Capture the cell that displays the provided text and extract its (X, Y) central coordinate. 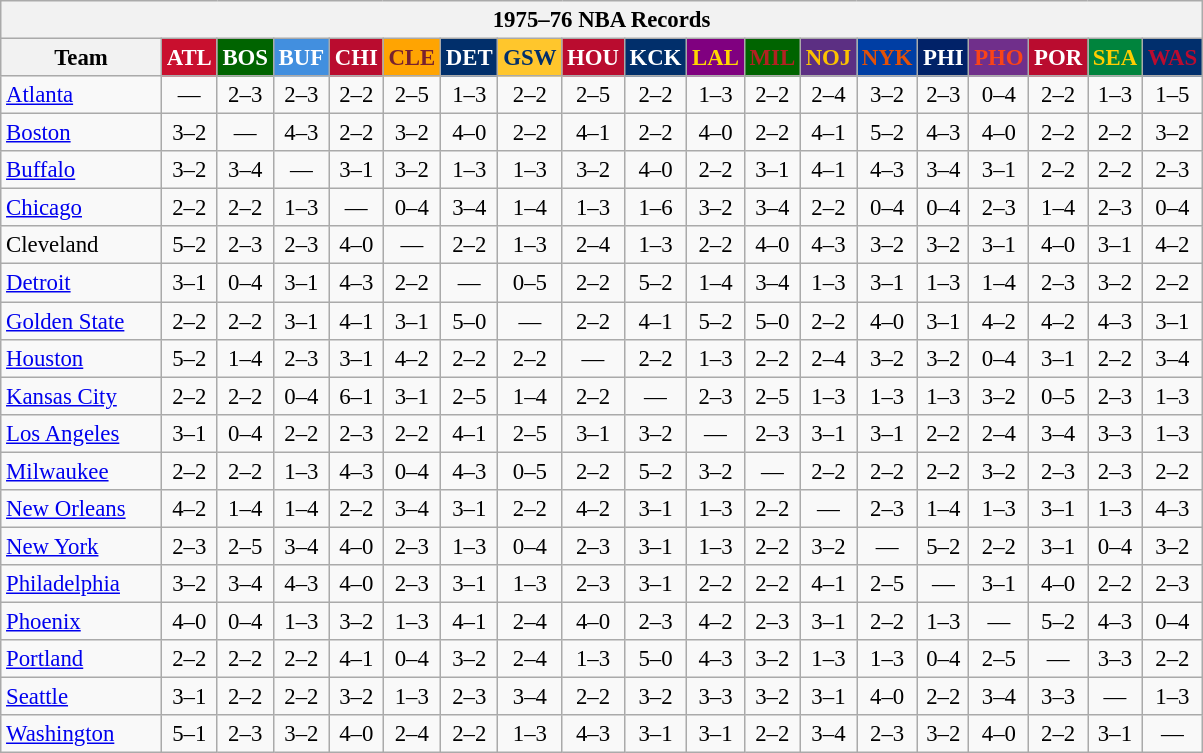
Kansas City (82, 396)
MIL (772, 58)
Los Angeles (82, 433)
Washington (82, 734)
BUF (301, 58)
Philadelphia (82, 584)
Detroit (82, 283)
Cleveland (82, 245)
PHI (944, 58)
6–1 (356, 396)
Golden State (82, 321)
SEA (1116, 58)
New York (82, 546)
Buffalo (82, 170)
KCK (656, 58)
5–1 (189, 734)
Atlanta (82, 95)
Team (82, 58)
Seattle (82, 697)
CHI (356, 58)
1–5 (1172, 95)
DET (470, 58)
New Orleans (82, 509)
Houston (82, 358)
NOJ (828, 58)
ATL (189, 58)
POR (1058, 58)
HOU (594, 58)
BOS (245, 58)
Milwaukee (82, 471)
LAL (716, 58)
Phoenix (82, 621)
GSW (530, 58)
CLE (412, 58)
NYK (888, 58)
1975–76 NBA Records (602, 20)
1–6 (656, 208)
Portland (82, 659)
WAS (1172, 58)
PHO (999, 58)
Chicago (82, 208)
Boston (82, 133)
